For the text-containing cell, return its midpoint in [X, Y] coordinate format. 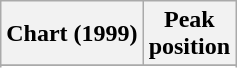
Peakposition [189, 34]
Chart (1999) [72, 34]
